Determine the [x, y] coordinate at the center of the cell enclosing the given text.  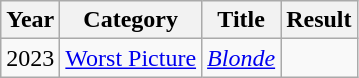
Category [131, 20]
Year [30, 20]
Worst Picture [131, 58]
2023 [30, 58]
Result [319, 20]
Blonde [242, 58]
Title [242, 20]
